Return [X, Y] of the center of cell containing provided text 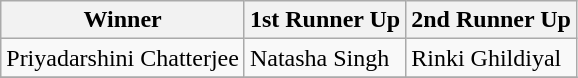
1st Runner Up [324, 20]
Rinki Ghildiyal [492, 58]
Winner [123, 20]
Priyadarshini Chatterjee [123, 58]
Natasha Singh [324, 58]
2nd Runner Up [492, 20]
